For the text-containing cell, return its midpoint in [x, y] coordinate format. 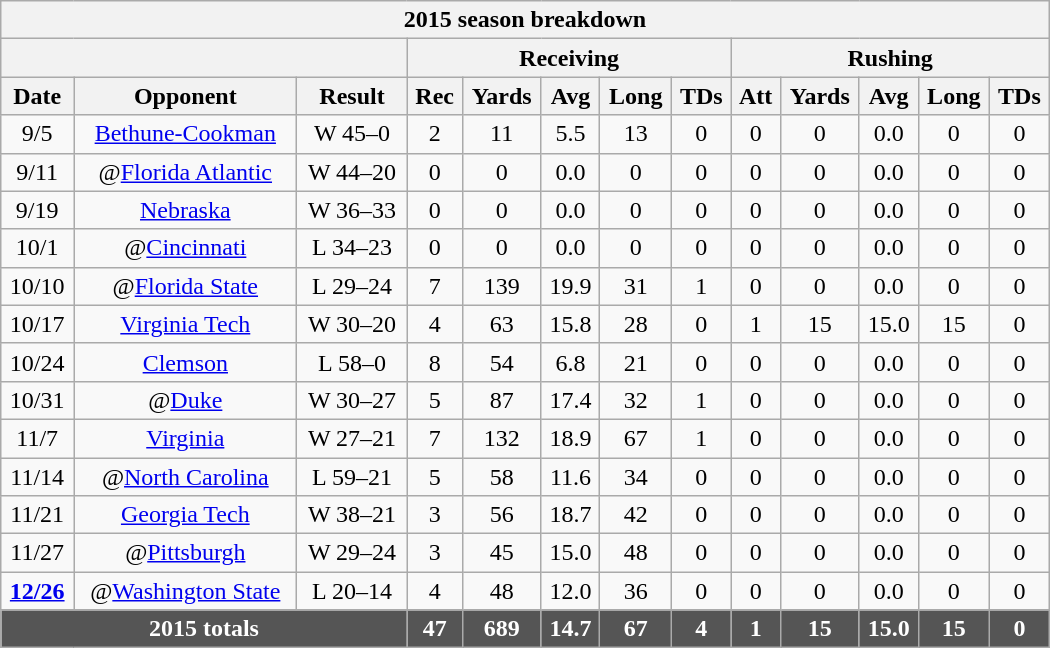
L 34–23 [352, 248]
10/17 [38, 324]
11.6 [570, 477]
132 [502, 438]
W 29–24 [352, 553]
Virginia [186, 438]
28 [636, 324]
W 30–27 [352, 400]
9/11 [38, 172]
47 [434, 629]
Att [756, 96]
87 [502, 400]
10/31 [38, 400]
21 [636, 362]
@Washington State [186, 591]
63 [502, 324]
2 [434, 134]
Virginia Tech [186, 324]
10/24 [38, 362]
139 [502, 286]
34 [636, 477]
10/10 [38, 286]
9/5 [38, 134]
10/1 [38, 248]
31 [636, 286]
L 59–21 [352, 477]
689 [502, 629]
Date [38, 96]
L 29–24 [352, 286]
@North Carolina [186, 477]
Nebraska [186, 210]
L 58–0 [352, 362]
14.7 [570, 629]
@Florida State [186, 286]
42 [636, 515]
11 [502, 134]
Opponent [186, 96]
18.9 [570, 438]
5.5 [570, 134]
11/21 [38, 515]
56 [502, 515]
W 27–21 [352, 438]
@Pittsburgh [186, 553]
36 [636, 591]
58 [502, 477]
11/7 [38, 438]
32 [636, 400]
Rushing [890, 58]
8 [434, 362]
11/27 [38, 553]
@Florida Atlantic [186, 172]
12/26 [38, 591]
Bethune-Cookman [186, 134]
6.8 [570, 362]
@Duke [186, 400]
2015 totals [204, 629]
2015 season breakdown [525, 20]
17.4 [570, 400]
45 [502, 553]
Clemson [186, 362]
W 36–33 [352, 210]
Georgia Tech [186, 515]
W 30–20 [352, 324]
W 44–20 [352, 172]
W 45–0 [352, 134]
@Cincinnati [186, 248]
9/19 [38, 210]
54 [502, 362]
11/14 [38, 477]
Rec [434, 96]
Receiving [569, 58]
Result [352, 96]
12.0 [570, 591]
W 38–21 [352, 515]
19.9 [570, 286]
18.7 [570, 515]
L 20–14 [352, 591]
15.8 [570, 324]
13 [636, 134]
